Return the (x, y) coordinate for the center point of the cell that contains the specified text.  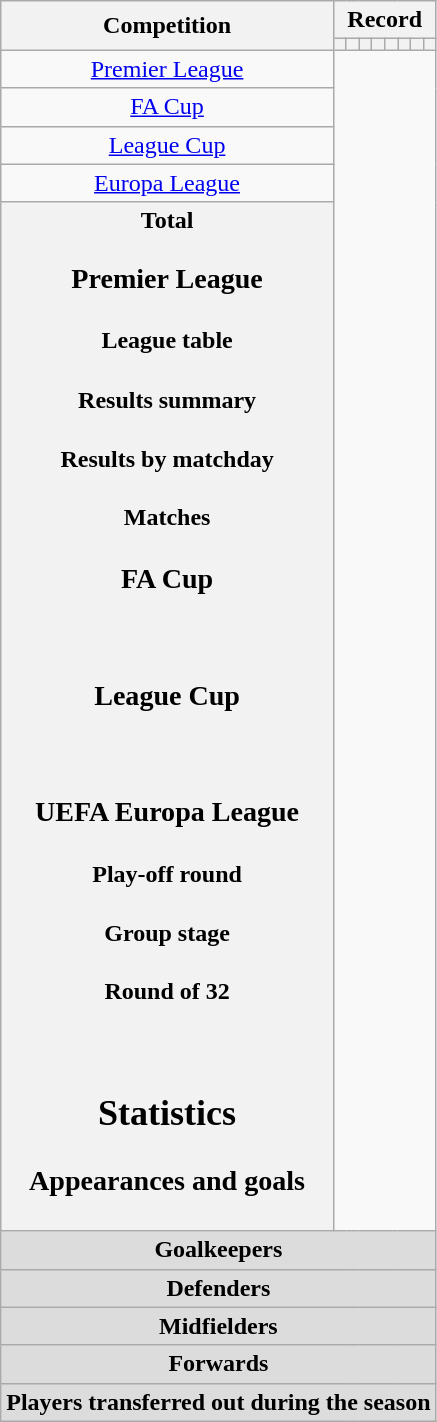
Midfielders (218, 1326)
Forwards (218, 1364)
Premier League (168, 69)
Goalkeepers (218, 1250)
Europa League (168, 183)
League Cup (168, 145)
Players transferred out during the season (218, 1402)
Record (384, 20)
Competition (168, 26)
Defenders (218, 1288)
FA Cup (168, 107)
